Pinpoint the cell where the given text exists, returning its (x, y) midpoint coordinate. 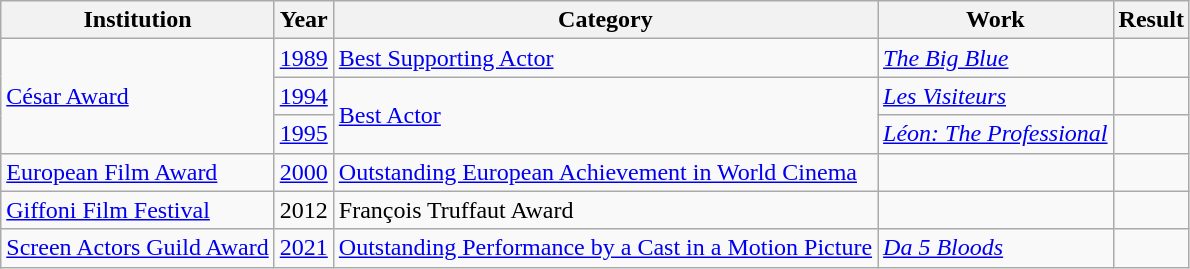
Léon: The Professional (996, 134)
Da 5 Bloods (996, 248)
Best Actor (605, 115)
The Big Blue (996, 58)
1989 (304, 58)
Category (605, 20)
Outstanding European Achievement in World Cinema (605, 172)
Outstanding Performance by a Cast in a Motion Picture (605, 248)
European Film Award (138, 172)
César Award (138, 96)
Work (996, 20)
Screen Actors Guild Award (138, 248)
1994 (304, 96)
Giffoni Film Festival (138, 210)
Les Visiteurs (996, 96)
Best Supporting Actor (605, 58)
2012 (304, 210)
2021 (304, 248)
2000 (304, 172)
Institution (138, 20)
François Truffaut Award (605, 210)
Result (1151, 20)
Year (304, 20)
1995 (304, 134)
